Identify which cell holds the provided text, then report its (X, Y) central coordinate. 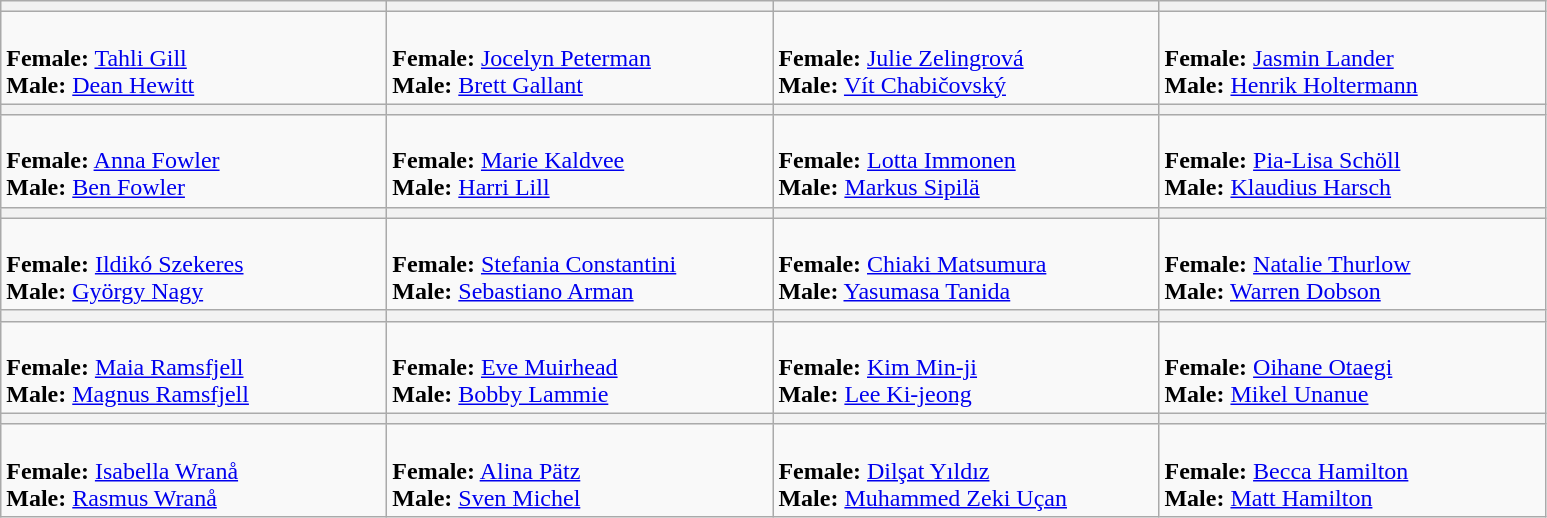
Female: Oihane Otaegi Male: Mikel Unanue (1352, 367)
Female: Natalie Thurlow Male: Warren Dobson (1352, 264)
Female: Jasmin Lander Male: Henrik Holtermann (1352, 58)
Female: Chiaki Matsumura Male: Yasumasa Tanida (966, 264)
Female: Marie Kaldvee Male: Harri Lill (580, 161)
Female: Maia Ramsfjell Male: Magnus Ramsfjell (194, 367)
Female: Kim Min-ji Male: Lee Ki-jeong (966, 367)
Female: Julie Zelingrová Male: Vít Chabičovský (966, 58)
Female: Eve Muirhead Male: Bobby Lammie (580, 367)
Female: Becca Hamilton Male: Matt Hamilton (1352, 470)
Female: Ildikó Szekeres Male: György Nagy (194, 264)
Female: Isabella Wranå Male: Rasmus Wranå (194, 470)
Female: Tahli Gill Male: Dean Hewitt (194, 58)
Female: Jocelyn Peterman Male: Brett Gallant (580, 58)
Female: Dilşat Yıldız Male: Muhammed Zeki Uçan (966, 470)
Female: Stefania Constantini Male: Sebastiano Arman (580, 264)
Female: Pia-Lisa Schöll Male: Klaudius Harsch (1352, 161)
Female: Alina Pätz Male: Sven Michel (580, 470)
Female: Lotta Immonen Male: Markus Sipilä (966, 161)
Female: Anna Fowler Male: Ben Fowler (194, 161)
